Extract the (x, y) coordinate from the center of the cell holding the provided text.  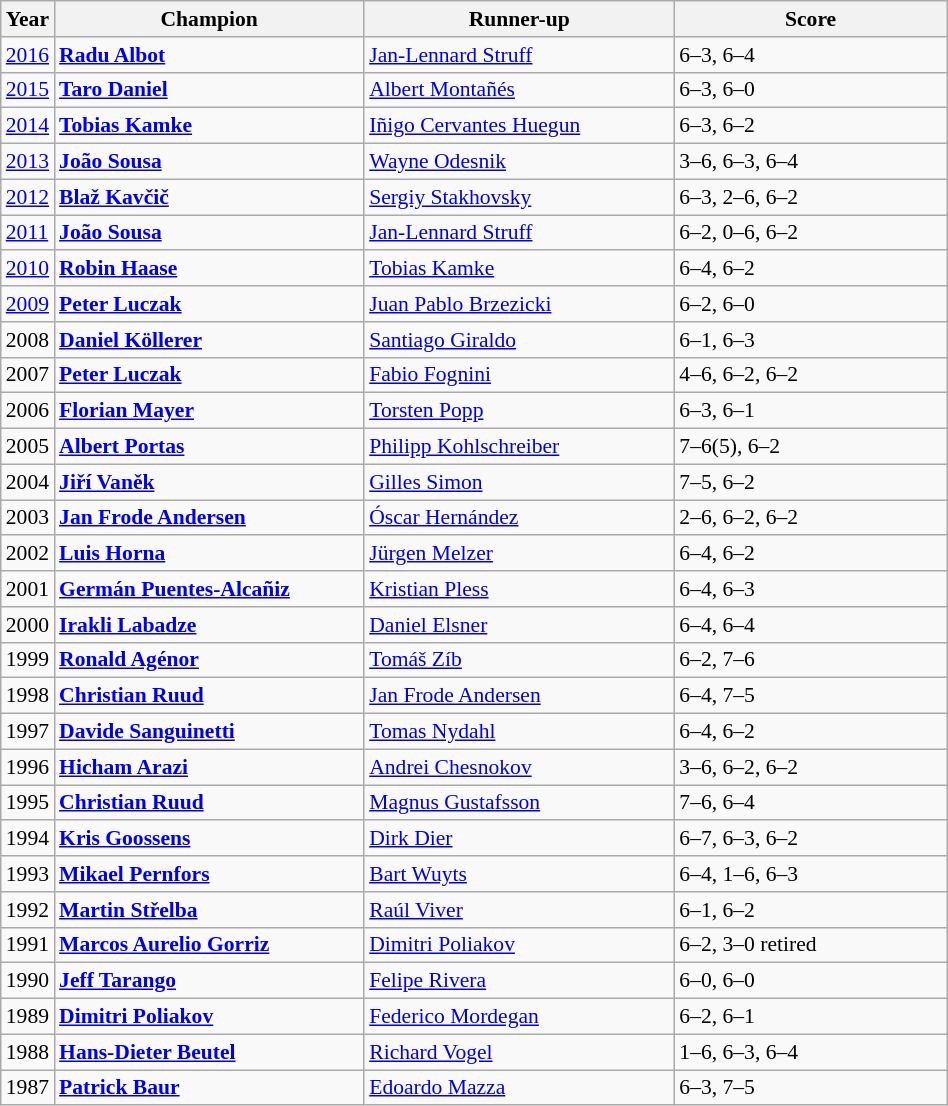
2011 (28, 233)
1988 (28, 1052)
4–6, 6–2, 6–2 (810, 375)
6–4, 7–5 (810, 696)
6–4, 6–4 (810, 625)
1995 (28, 803)
Raúl Viver (519, 910)
Dirk Dier (519, 839)
7–5, 6–2 (810, 482)
2013 (28, 162)
Champion (209, 19)
Albert Portas (209, 447)
Patrick Baur (209, 1088)
Felipe Rivera (519, 981)
Tomas Nydahl (519, 732)
Robin Haase (209, 269)
Ronald Agénor (209, 660)
6–4, 1–6, 6–3 (810, 874)
6–3, 2–6, 6–2 (810, 197)
6–3, 6–0 (810, 90)
Blaž Kavčič (209, 197)
2007 (28, 375)
6–0, 6–0 (810, 981)
Juan Pablo Brzezicki (519, 304)
Daniel Elsner (519, 625)
1999 (28, 660)
2016 (28, 55)
6–1, 6–2 (810, 910)
Tomáš Zíb (519, 660)
2009 (28, 304)
6–2, 6–1 (810, 1017)
2012 (28, 197)
Hans-Dieter Beutel (209, 1052)
1990 (28, 981)
6–3, 7–5 (810, 1088)
Radu Albot (209, 55)
Daniel Köllerer (209, 340)
6–1, 6–3 (810, 340)
1997 (28, 732)
Richard Vogel (519, 1052)
Irakli Labadze (209, 625)
1989 (28, 1017)
1998 (28, 696)
Runner-up (519, 19)
6–2, 6–0 (810, 304)
1–6, 6–3, 6–4 (810, 1052)
Luis Horna (209, 554)
Santiago Giraldo (519, 340)
2003 (28, 518)
3–6, 6–3, 6–4 (810, 162)
Jeff Tarango (209, 981)
Sergiy Stakhovsky (519, 197)
1994 (28, 839)
Florian Mayer (209, 411)
Óscar Hernández (519, 518)
3–6, 6–2, 6–2 (810, 767)
1991 (28, 945)
6–4, 6–3 (810, 589)
6–7, 6–3, 6–2 (810, 839)
1992 (28, 910)
1987 (28, 1088)
2000 (28, 625)
Hicham Arazi (209, 767)
Jürgen Melzer (519, 554)
Bart Wuyts (519, 874)
6–2, 0–6, 6–2 (810, 233)
6–2, 7–6 (810, 660)
Albert Montañés (519, 90)
2001 (28, 589)
Martin Střelba (209, 910)
Edoardo Mazza (519, 1088)
7–6, 6–4 (810, 803)
Federico Mordegan (519, 1017)
Davide Sanguinetti (209, 732)
1993 (28, 874)
6–3, 6–1 (810, 411)
Gilles Simon (519, 482)
2002 (28, 554)
Philipp Kohlschreiber (519, 447)
Magnus Gustafsson (519, 803)
1996 (28, 767)
Iñigo Cervantes Huegun (519, 126)
Kris Goossens (209, 839)
2008 (28, 340)
2015 (28, 90)
Kristian Pless (519, 589)
Torsten Popp (519, 411)
Jiří Vaněk (209, 482)
2014 (28, 126)
Taro Daniel (209, 90)
6–3, 6–4 (810, 55)
7–6(5), 6–2 (810, 447)
Andrei Chesnokov (519, 767)
Marcos Aurelio Gorriz (209, 945)
Fabio Fognini (519, 375)
Mikael Pernfors (209, 874)
2006 (28, 411)
Score (810, 19)
2010 (28, 269)
2004 (28, 482)
Germán Puentes-Alcañiz (209, 589)
Wayne Odesnik (519, 162)
2–6, 6–2, 6–2 (810, 518)
2005 (28, 447)
6–3, 6–2 (810, 126)
6–2, 3–0 retired (810, 945)
Year (28, 19)
